Provide the [x, y] coordinate of the cell's center where the given text is located.  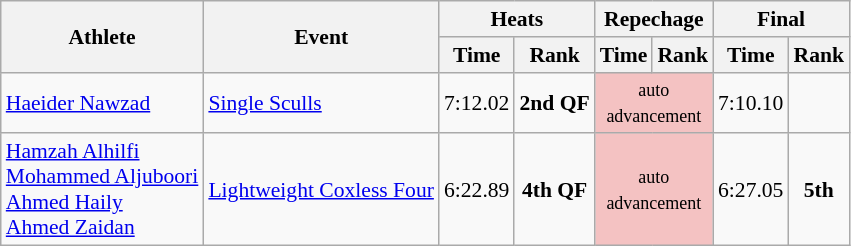
7:12.02 [476, 102]
7:10.10 [750, 102]
Event [321, 36]
Athlete [102, 36]
4th QF [554, 190]
Single Sculls [321, 102]
6:27.05 [750, 190]
Hamzah AlhilfiMohammed AljubooriAhmed HailyAhmed Zaidan [102, 190]
5th [818, 190]
Final [781, 19]
2nd QF [554, 102]
Haeider Nawzad [102, 102]
Lightweight Coxless Four [321, 190]
6:22.89 [476, 190]
Repechage [654, 19]
Heats [517, 19]
